Provide the (x, y) coordinate of the cell's center where the given text is located.  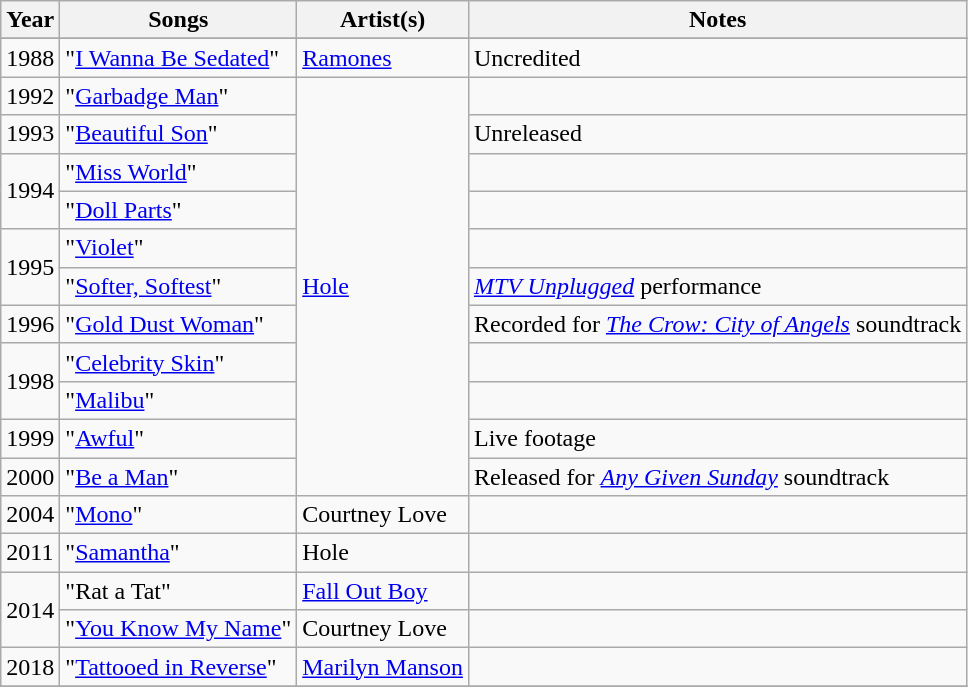
1988 (30, 58)
1993 (30, 134)
2018 (30, 667)
1995 (30, 267)
Recorded for The Crow: City of Angels soundtrack (717, 324)
Unreleased (717, 134)
2014 (30, 610)
2000 (30, 477)
1998 (30, 381)
1992 (30, 96)
2004 (30, 515)
Fall Out Boy (383, 591)
Marilyn Manson (383, 667)
1994 (30, 191)
Artist(s) (383, 20)
"I Wanna Be Sedated" (178, 58)
"Be a Man" (178, 477)
Ramones (383, 58)
Uncredited (717, 58)
"Rat a Tat" (178, 591)
"Doll Parts" (178, 210)
"Beautiful Son" (178, 134)
"Awful" (178, 438)
MTV Unplugged performance (717, 286)
"Violet" (178, 248)
"Garbadge Man" (178, 96)
Year (30, 20)
Released for Any Given Sunday soundtrack (717, 477)
2011 (30, 553)
"Samantha" (178, 553)
Notes (717, 20)
1996 (30, 324)
"Miss World" (178, 172)
Live footage (717, 438)
"Malibu" (178, 400)
"Softer, Softest" (178, 286)
"Celebrity Skin" (178, 362)
"Tattooed in Reverse" (178, 667)
"You Know My Name" (178, 629)
1999 (30, 438)
"Gold Dust Woman" (178, 324)
Songs (178, 20)
"Mono" (178, 515)
